Pinpoint the cell where the given text exists, returning its (x, y) midpoint coordinate. 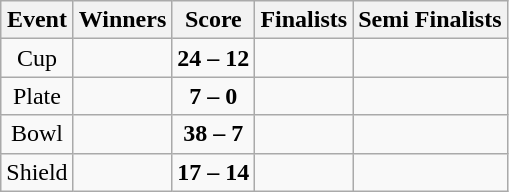
Finalists (304, 20)
Score (214, 20)
24 – 12 (214, 58)
7 – 0 (214, 96)
Bowl (37, 134)
Cup (37, 58)
Plate (37, 96)
Semi Finalists (430, 20)
Shield (37, 172)
17 – 14 (214, 172)
Event (37, 20)
Winners (122, 20)
38 – 7 (214, 134)
